Return the [X, Y] coordinate for the center point of the cell that contains the specified text.  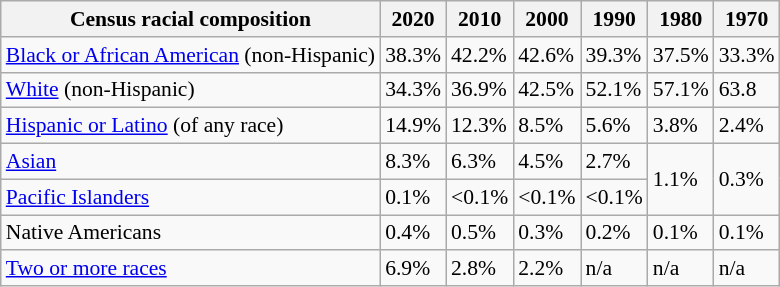
34.3% [413, 90]
2000 [546, 19]
0.2% [614, 233]
37.5% [681, 55]
1990 [614, 19]
36.9% [480, 90]
2010 [480, 19]
0.4% [413, 233]
4.5% [546, 162]
6.9% [413, 269]
2.2% [546, 269]
8.5% [546, 126]
2.8% [480, 269]
Pacific Islanders [190, 197]
33.3% [747, 55]
3.8% [681, 126]
8.3% [413, 162]
Black or African American (non-Hispanic) [190, 55]
White (non-Hispanic) [190, 90]
1.1% [681, 180]
12.3% [480, 126]
6.3% [480, 162]
63.8 [747, 90]
0.5% [480, 233]
5.6% [614, 126]
2.4% [747, 126]
14.9% [413, 126]
1980 [681, 19]
Asian [190, 162]
38.3% [413, 55]
Hispanic or Latino (of any race) [190, 126]
42.5% [546, 90]
Two or more races [190, 269]
57.1% [681, 90]
42.2% [480, 55]
2.7% [614, 162]
1970 [747, 19]
Census racial composition [190, 19]
52.1% [614, 90]
42.6% [546, 55]
39.3% [614, 55]
2020 [413, 19]
Native Americans [190, 233]
